Extract the (X, Y) coordinate from the center of the cell holding the provided text.  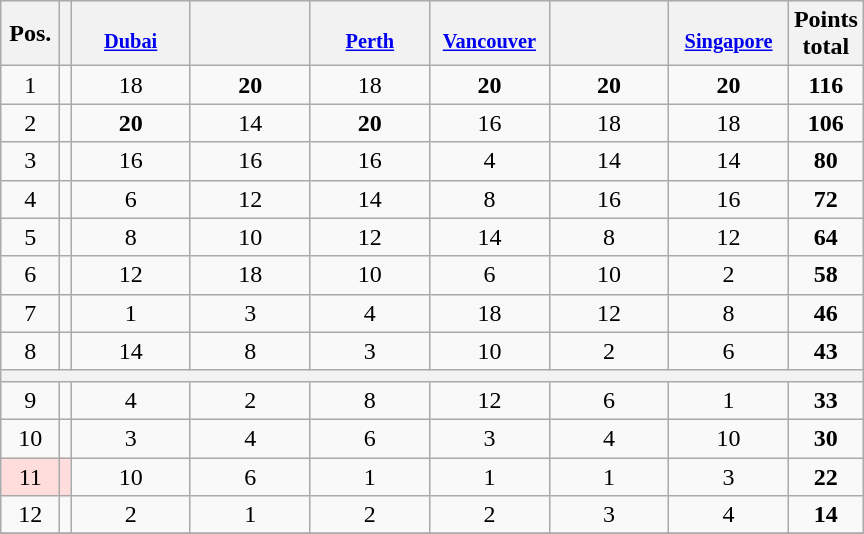
11 (30, 477)
30 (826, 438)
116 (826, 85)
58 (826, 275)
Vancouver (490, 34)
9 (30, 400)
72 (826, 199)
Dubai (131, 34)
Pos. (30, 34)
43 (826, 351)
5 (30, 237)
22 (826, 477)
33 (826, 400)
64 (826, 237)
Pointstotal (826, 34)
80 (826, 161)
46 (826, 313)
Perth (370, 34)
Singapore (729, 34)
7 (30, 313)
106 (826, 123)
